Return (x, y) of the center of cell containing provided text 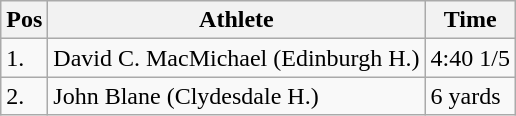
2. (24, 96)
David C. MacMichael (Edinburgh H.) (236, 58)
John Blane (Clydesdale H.) (236, 96)
Time (470, 20)
Athlete (236, 20)
1. (24, 58)
Pos (24, 20)
4:40 1/5 (470, 58)
6 yards (470, 96)
